Search for the cell housing the specified text and yield its (X, Y) center coordinate. 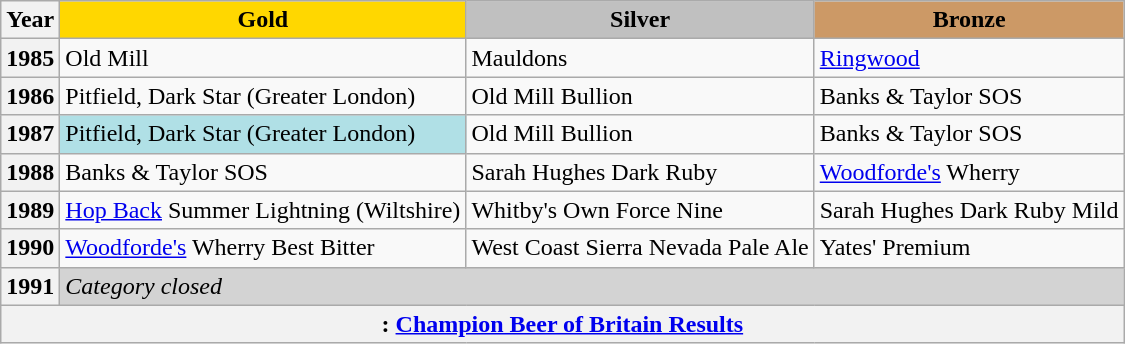
Old Mill (263, 58)
Year (30, 20)
Mauldons (640, 58)
Category closed (592, 286)
1989 (30, 210)
Ringwood (969, 58)
Whitby's Own Force Nine (640, 210)
Hop Back Summer Lightning (Wiltshire) (263, 210)
1985 (30, 58)
1991 (30, 286)
1988 (30, 172)
: Champion Beer of Britain Results (562, 324)
Yates' Premium (969, 248)
Sarah Hughes Dark Ruby (640, 172)
Sarah Hughes Dark Ruby Mild (969, 210)
Woodforde's Wherry (969, 172)
1986 (30, 96)
1990 (30, 248)
Woodforde's Wherry Best Bitter (263, 248)
West Coast Sierra Nevada Pale Ale (640, 248)
Gold (263, 20)
Silver (640, 20)
1987 (30, 134)
Bronze (969, 20)
